Capture the cell that displays the provided text and extract its [X, Y] central coordinate. 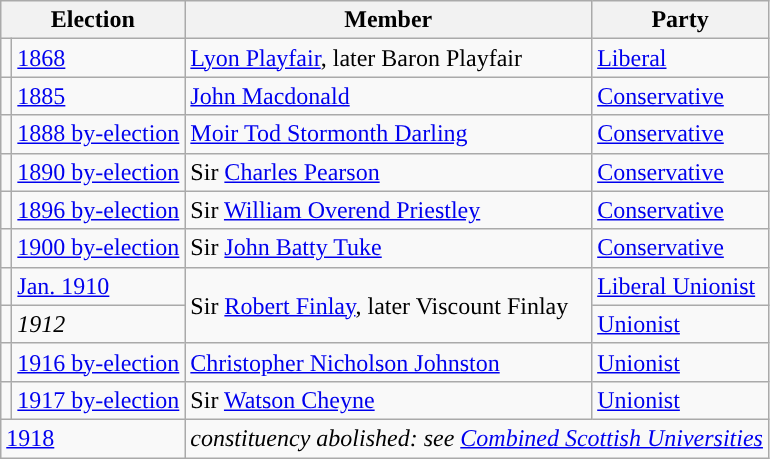
1896 by-election [98, 210]
Christopher Nicholson Johnston [388, 362]
Party [680, 20]
1868 [98, 58]
Sir John Batty Tuke [388, 248]
Sir William Overend Priestley [388, 210]
1916 by-election [98, 362]
1917 by-election [98, 400]
Lyon Playfair, later Baron Playfair [388, 58]
Sir Watson Cheyne [388, 400]
Liberal Unionist [680, 286]
Member [388, 20]
Sir Charles Pearson [388, 172]
1900 by-election [98, 248]
constituency abolished: see Combined Scottish Universities [477, 438]
Election [93, 20]
1912 [98, 324]
Moir Tod Stormonth Darling [388, 134]
1918 [93, 438]
John Macdonald [388, 96]
1890 by-election [98, 172]
1888 by-election [98, 134]
Liberal [680, 58]
Jan. 1910 [98, 286]
1885 [98, 96]
Sir Robert Finlay, later Viscount Finlay [388, 305]
